For the text-containing cell, return its midpoint in (X, Y) coordinate format. 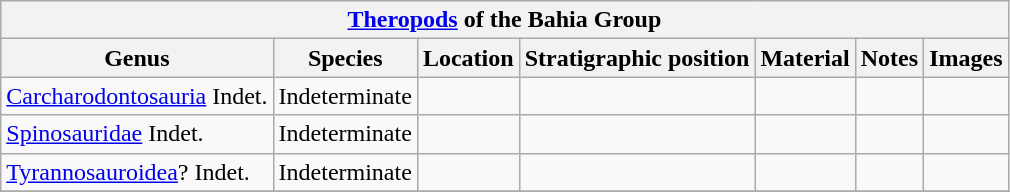
Stratigraphic position (637, 58)
Notes (889, 58)
Material (805, 58)
Genus (137, 58)
Images (966, 58)
Theropods of the Bahia Group (504, 20)
Carcharodontosauria Indet. (137, 96)
Location (468, 58)
Tyrannosauroidea? Indet. (137, 172)
Species (345, 58)
Spinosauridae Indet. (137, 134)
